Identify which cell holds the provided text, then report its (X, Y) central coordinate. 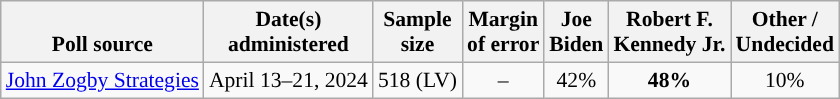
– (503, 80)
518 (LV) (418, 80)
Robert F.Kennedy Jr. (669, 32)
48% (669, 80)
Date(s)administered (288, 32)
Samplesize (418, 32)
Marginof error (503, 32)
42% (576, 80)
April 13–21, 2024 (288, 80)
JoeBiden (576, 32)
10% (784, 80)
Poll source (102, 32)
Other /Undecided (784, 32)
John Zogby Strategies (102, 80)
